Scan for the cell matching the given text and deliver its [X, Y] coordinate at center. 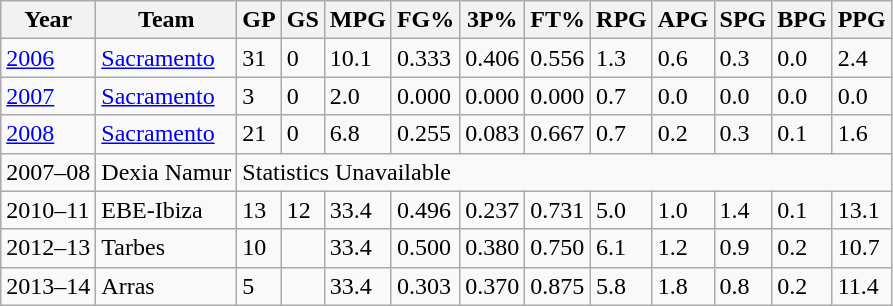
GS [302, 20]
10.1 [358, 58]
2010–11 [48, 210]
1.4 [743, 210]
0.9 [743, 248]
3P% [492, 20]
3 [259, 96]
0.496 [425, 210]
MPG [358, 20]
APG [683, 20]
1.0 [683, 210]
Arras [166, 286]
0.237 [492, 210]
13 [259, 210]
0.875 [558, 286]
2013–14 [48, 286]
5.8 [622, 286]
0.333 [425, 58]
5 [259, 286]
Team [166, 20]
BPG [802, 20]
2012–13 [48, 248]
0.6 [683, 58]
10.7 [862, 248]
2007–08 [48, 172]
0.083 [492, 134]
13.1 [862, 210]
GP [259, 20]
5.0 [622, 210]
2006 [48, 58]
2007 [48, 96]
FG% [425, 20]
1.2 [683, 248]
0.255 [425, 134]
Tarbes [166, 248]
Statistics Unavailable [564, 172]
Dexia Namur [166, 172]
EBE-Ibiza [166, 210]
6.1 [622, 248]
0.303 [425, 286]
0.370 [492, 286]
0.500 [425, 248]
31 [259, 58]
0.556 [558, 58]
10 [259, 248]
SPG [743, 20]
1.3 [622, 58]
2.0 [358, 96]
PPG [862, 20]
0.380 [492, 248]
12 [302, 210]
1.6 [862, 134]
Year [48, 20]
11.4 [862, 286]
0.667 [558, 134]
FT% [558, 20]
2.4 [862, 58]
1.8 [683, 286]
0.406 [492, 58]
6.8 [358, 134]
0.731 [558, 210]
RPG [622, 20]
0.8 [743, 286]
2008 [48, 134]
0.750 [558, 248]
21 [259, 134]
